From the cell containing the given text, extract its center point as (X, Y) coordinate. 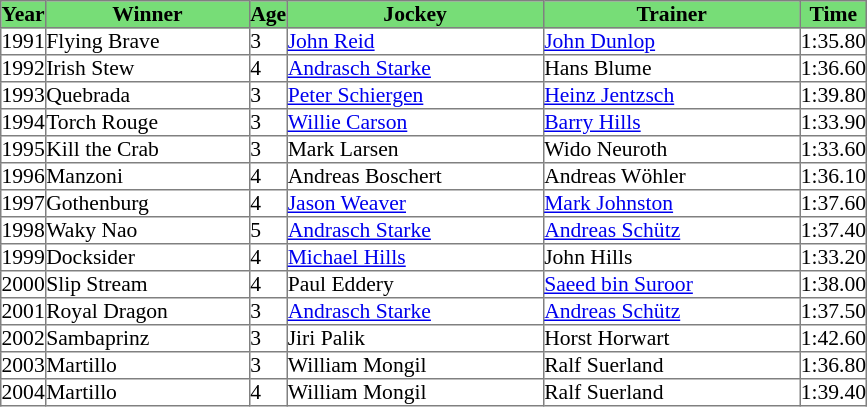
Saeed bin Suroor (671, 284)
1992 (24, 68)
Horst Horwart (671, 338)
1993 (24, 96)
John Dunlop (671, 42)
1:39.40 (834, 392)
1:42.60 (834, 338)
Slip Stream (147, 284)
1:39.80 (834, 96)
Winner (147, 14)
1:33.60 (834, 150)
1:36.60 (834, 68)
Flying Brave (147, 42)
1995 (24, 150)
Irish Stew (147, 68)
Barry Hills (671, 122)
Willie Carson (415, 122)
John Reid (415, 42)
1:37.40 (834, 230)
Andreas Boschert (415, 176)
Gothenburg (147, 204)
1:33.90 (834, 122)
Wido Neuroth (671, 150)
Hans Blume (671, 68)
1997 (24, 204)
1994 (24, 122)
1:36.10 (834, 176)
1:37.50 (834, 312)
Year (24, 14)
Kill the Crab (147, 150)
Royal Dragon (147, 312)
1:35.80 (834, 42)
1996 (24, 176)
Sambaprinz (147, 338)
Mark Larsen (415, 150)
Jason Weaver (415, 204)
Heinz Jentzsch (671, 96)
Waky Nao (147, 230)
Jockey (415, 14)
2003 (24, 366)
1991 (24, 42)
Docksider (147, 258)
1:37.60 (834, 204)
John Hills (671, 258)
1999 (24, 258)
1:38.00 (834, 284)
1998 (24, 230)
Peter Schiergen (415, 96)
1:36.80 (834, 366)
Michael Hills (415, 258)
2004 (24, 392)
Time (834, 14)
Age (268, 14)
2002 (24, 338)
Mark Johnston (671, 204)
Jiri Palik (415, 338)
2000 (24, 284)
Trainer (671, 14)
Paul Eddery (415, 284)
5 (268, 230)
2001 (24, 312)
Quebrada (147, 96)
Andreas Wöhler (671, 176)
1:33.20 (834, 258)
Torch Rouge (147, 122)
Manzoni (147, 176)
